Search for the cell housing the specified text and yield its (x, y) center coordinate. 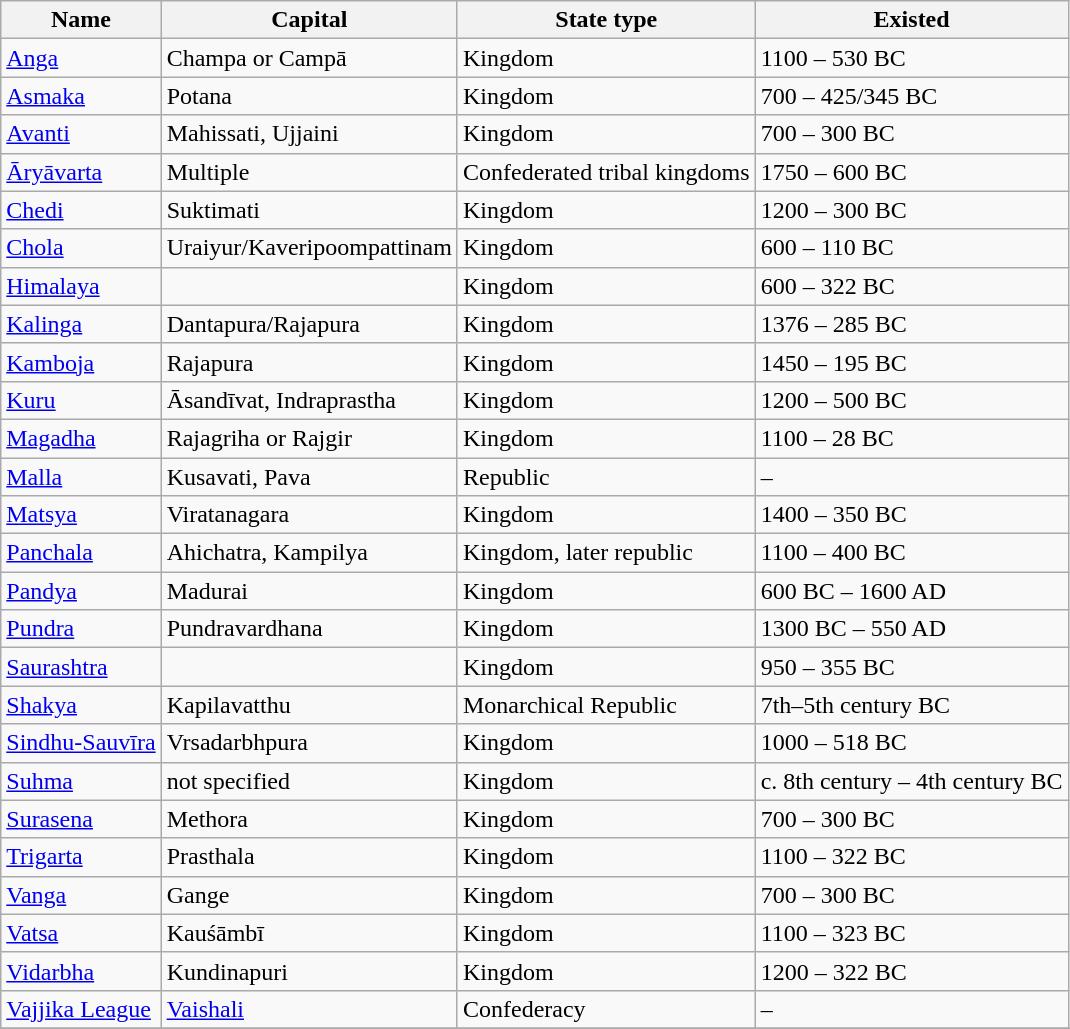
1450 – 195 BC (912, 362)
Avanti (81, 134)
1100 – 400 BC (912, 553)
Potana (309, 96)
7th–5th century BC (912, 705)
Confederacy (606, 1009)
Dantapura/Rajapura (309, 324)
Vidarbha (81, 971)
State type (606, 20)
Vajjika League (81, 1009)
Kamboja (81, 362)
1200 – 300 BC (912, 210)
Malla (81, 477)
Chola (81, 248)
Kingdom, later republic (606, 553)
Confederated tribal kingdoms (606, 172)
not specified (309, 781)
Kauśāmbī (309, 933)
Gange (309, 895)
Āsandīvat, Indraprastha (309, 400)
1300 BC – 550 AD (912, 629)
Monarchical Republic (606, 705)
1200 – 322 BC (912, 971)
Magadha (81, 438)
Surasena (81, 819)
Trigarta (81, 857)
1100 – 530 BC (912, 58)
600 – 110 BC (912, 248)
Matsya (81, 515)
1200 – 500 BC (912, 400)
Republic (606, 477)
Champa or Campā (309, 58)
Kuru (81, 400)
Kapilavatthu (309, 705)
1100 – 323 BC (912, 933)
Himalaya (81, 286)
1000 – 518 BC (912, 743)
Ahichatra, Kampilya (309, 553)
600 BC – 1600 AD (912, 591)
950 – 355 BC (912, 667)
c. 8th century – 4th century BC (912, 781)
1750 – 600 BC (912, 172)
Chedi (81, 210)
Suktimati (309, 210)
Capital (309, 20)
600 – 322 BC (912, 286)
Rajapura (309, 362)
1100 – 322 BC (912, 857)
Pundra (81, 629)
Kusavati, Pava (309, 477)
Anga (81, 58)
Uraiyur/Kaveripoompattinam (309, 248)
Methora (309, 819)
Saurashtra (81, 667)
Asmaka (81, 96)
Vatsa (81, 933)
Suhma (81, 781)
Vrsadarbhpura (309, 743)
Kalinga (81, 324)
Name (81, 20)
Prasthala (309, 857)
Existed (912, 20)
Madurai (309, 591)
Āryāvarta (81, 172)
Kundinapuri (309, 971)
1400 – 350 BC (912, 515)
Shakya (81, 705)
Pandya (81, 591)
1376 – 285 BC (912, 324)
Sindhu-Sauvīra (81, 743)
Pundravardhana (309, 629)
Mahissati, Ujjaini (309, 134)
Viratanagara (309, 515)
Vaishali (309, 1009)
Multiple (309, 172)
Vanga (81, 895)
700 – 425/345 BC (912, 96)
Panchala (81, 553)
Rajagriha or Rajgir (309, 438)
1100 – 28 BC (912, 438)
